Capture the cell that displays the provided text and extract its [X, Y] central coordinate. 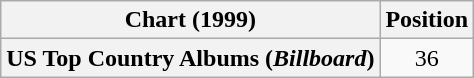
Chart (1999) [190, 20]
36 [427, 58]
Position [427, 20]
US Top Country Albums (Billboard) [190, 58]
